Find where the given text appears and provide that cell's center as (x, y) coordinate. 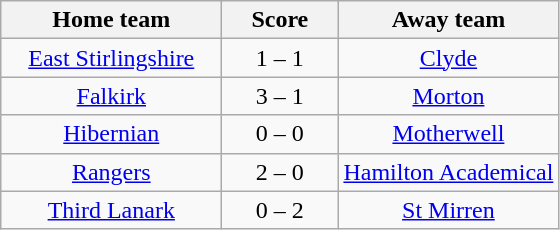
St Mirren (448, 210)
3 – 1 (280, 96)
Away team (448, 20)
2 – 0 (280, 172)
East Stirlingshire (112, 58)
Hibernian (112, 134)
Score (280, 20)
Home team (112, 20)
Clyde (448, 58)
1 – 1 (280, 58)
0 – 0 (280, 134)
Hamilton Academical (448, 172)
Rangers (112, 172)
Motherwell (448, 134)
Morton (448, 96)
Falkirk (112, 96)
0 – 2 (280, 210)
Third Lanark (112, 210)
